Provide the (x, y) coordinate of the cell's center where the given text is located.  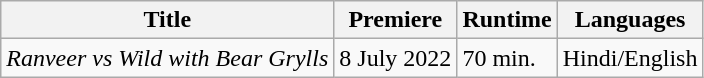
Premiere (396, 20)
Runtime (507, 20)
Hindi/English (630, 58)
70 min. (507, 58)
Title (168, 20)
Languages (630, 20)
8 July 2022 (396, 58)
Ranveer vs Wild with Bear Grylls (168, 58)
